Determine the (X, Y) coordinate at the center of the cell enclosing the given text.  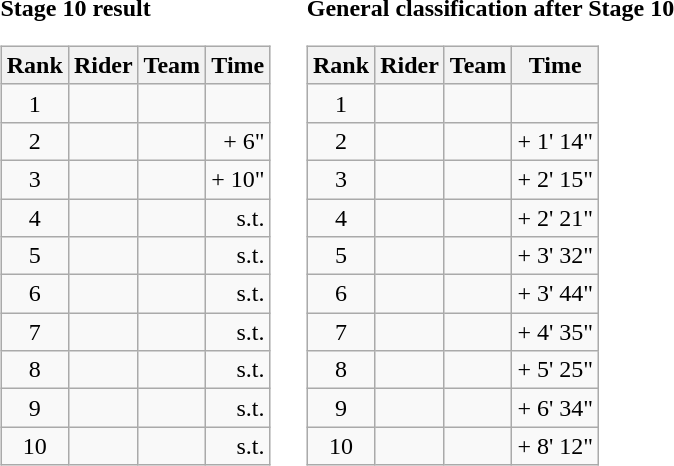
+ 4' 35" (556, 332)
+ 3' 32" (556, 256)
+ 10" (238, 179)
+ 3' 44" (556, 294)
+ 2' 21" (556, 217)
+ 6' 34" (556, 408)
+ 5' 25" (556, 370)
+ 2' 15" (556, 179)
+ 6" (238, 141)
+ 8' 12" (556, 446)
+ 1' 14" (556, 141)
